Detect which cell encompasses the target text, then output its [X, Y] center coordinate. 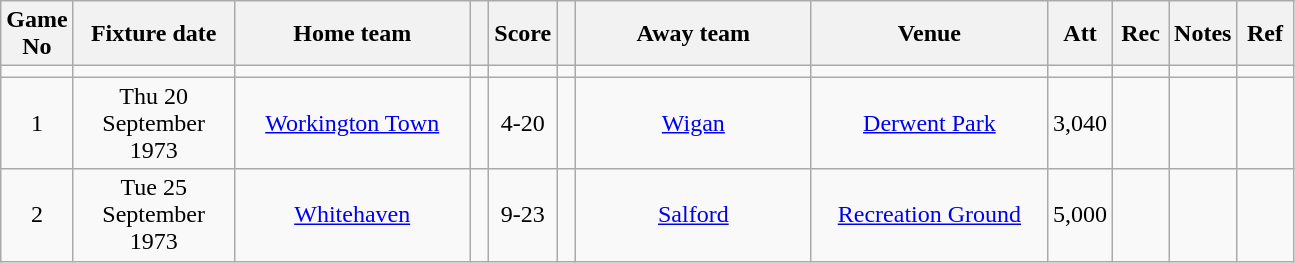
Away team [693, 34]
Home team [352, 34]
Fixture date [154, 34]
1 [37, 123]
9-23 [523, 215]
Att [1080, 34]
Recreation Ground [929, 215]
Tue 25 September 1973 [154, 215]
Thu 20 September 1973 [154, 123]
5,000 [1080, 215]
Wigan [693, 123]
Score [523, 34]
Workington Town [352, 123]
2 [37, 215]
4-20 [523, 123]
Rec [1141, 34]
3,040 [1080, 123]
Whitehaven [352, 215]
Derwent Park [929, 123]
Notes [1203, 34]
Game No [37, 34]
Salford [693, 215]
Ref [1265, 34]
Venue [929, 34]
